Return the [x, y] coordinate for the center point of the cell that contains the specified text.  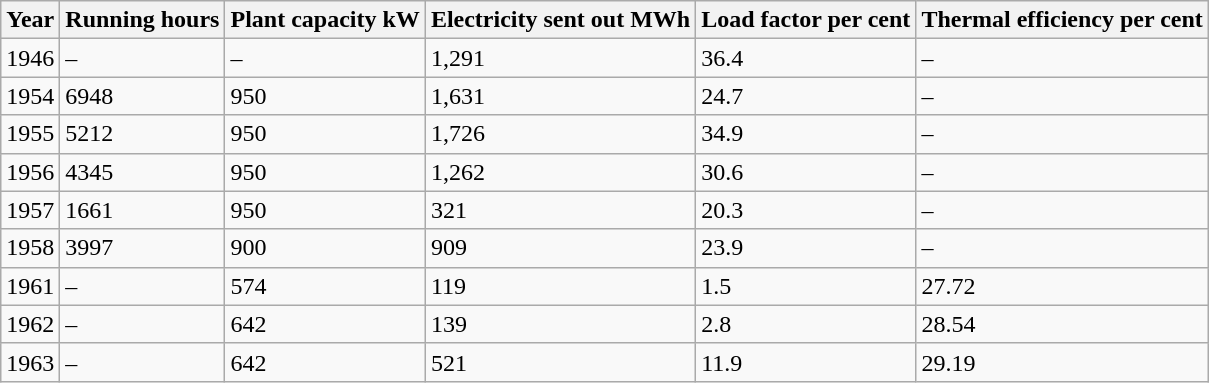
Load factor per cent [806, 20]
1962 [30, 324]
Thermal efficiency per cent [1062, 20]
Electricity sent out MWh [560, 20]
2.8 [806, 324]
Plant capacity kW [325, 20]
1,726 [560, 134]
1963 [30, 362]
321 [560, 210]
1957 [30, 210]
4345 [142, 172]
1961 [30, 286]
119 [560, 286]
36.4 [806, 58]
24.7 [806, 96]
909 [560, 248]
5212 [142, 134]
1661 [142, 210]
900 [325, 248]
6948 [142, 96]
28.54 [1062, 324]
521 [560, 362]
1946 [30, 58]
1956 [30, 172]
1.5 [806, 286]
23.9 [806, 248]
3997 [142, 248]
1954 [30, 96]
139 [560, 324]
34.9 [806, 134]
1955 [30, 134]
1,262 [560, 172]
20.3 [806, 210]
Running hours [142, 20]
1,291 [560, 58]
1958 [30, 248]
1,631 [560, 96]
11.9 [806, 362]
27.72 [1062, 286]
Year [30, 20]
30.6 [806, 172]
29.19 [1062, 362]
574 [325, 286]
